Scan for the cell matching the given text and deliver its [x, y] coordinate at center. 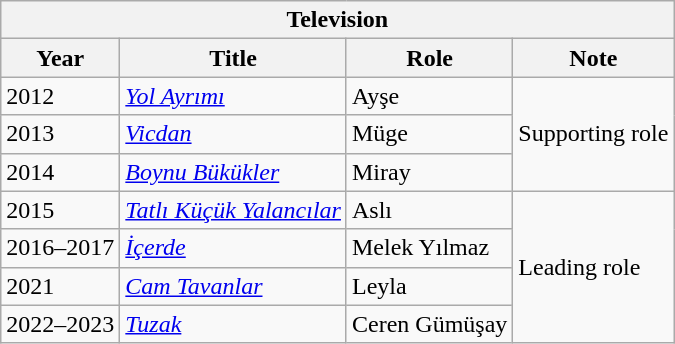
Ceren Gümüşay [429, 324]
Aslı [429, 210]
2015 [60, 210]
Melek Yılmaz [429, 248]
2022–2023 [60, 324]
Leyla [429, 286]
Miray [429, 172]
Role [429, 58]
Tatlı Küçük Yalancılar [234, 210]
2014 [60, 172]
İçerde [234, 248]
Ayşe [429, 96]
Title [234, 58]
2016–2017 [60, 248]
Vicdan [234, 134]
Boynu Bükükler [234, 172]
Year [60, 58]
Yol Ayrımı [234, 96]
Tuzak [234, 324]
Supporting role [594, 134]
Note [594, 58]
Cam Tavanlar [234, 286]
Leading role [594, 267]
2013 [60, 134]
2012 [60, 96]
Television [338, 20]
2021 [60, 286]
Müge [429, 134]
